Provide the (x, y) coordinate of the cell's center where the given text is located.  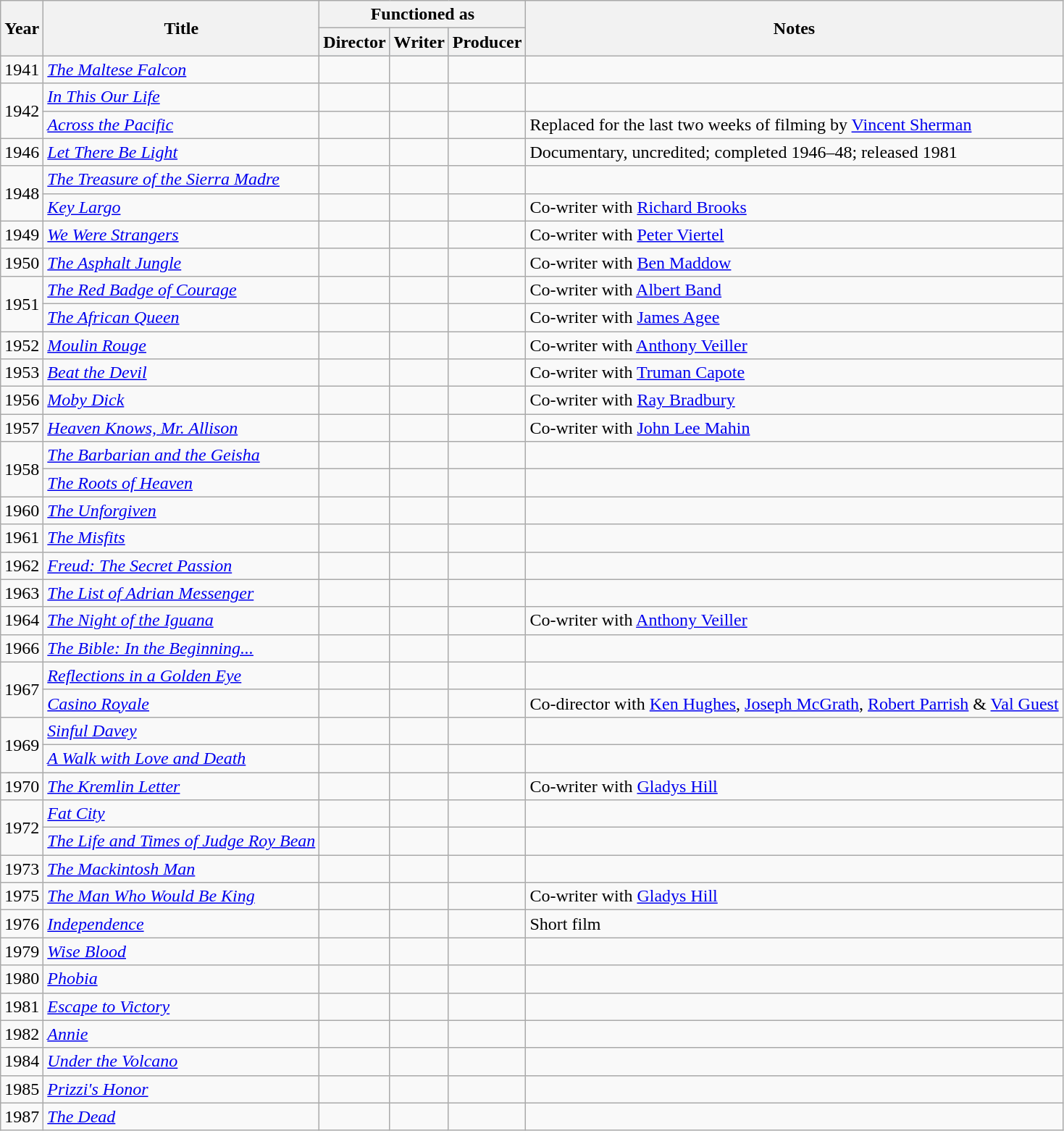
1957 (22, 428)
1980 (22, 979)
Wise Blood (181, 951)
Co-director with Ken Hughes, Joseph McGrath, Robert Parrish & Val Guest (794, 703)
The Man Who Would Be King (181, 896)
Heaven Knows, Mr. Allison (181, 428)
The Maltese Falcon (181, 70)
Co-writer with John Lee Mahin (794, 428)
Short film (794, 924)
Under the Volcano (181, 1061)
Freud: The Secret Passion (181, 565)
1964 (22, 621)
1950 (22, 262)
A Walk with Love and Death (181, 758)
Co-writer with Peter Viertel (794, 235)
1942 (22, 111)
The Unforgiven (181, 510)
1966 (22, 648)
The Asphalt Jungle (181, 262)
Title (181, 28)
1962 (22, 565)
The List of Adrian Messenger (181, 593)
Fat City (181, 814)
The Dead (181, 1117)
The Red Badge of Courage (181, 290)
1979 (22, 951)
Moby Dick (181, 400)
Key Largo (181, 207)
Annie (181, 1034)
1972 (22, 828)
Casino Royale (181, 703)
The Kremlin Letter (181, 786)
Producer (487, 42)
1956 (22, 400)
Notes (794, 28)
In This Our Life (181, 97)
1949 (22, 235)
The Bible: In the Beginning... (181, 648)
Documentary, uncredited; completed 1946–48; released 1981 (794, 152)
1948 (22, 193)
1969 (22, 744)
1952 (22, 345)
Phobia (181, 979)
Reflections in a Golden Eye (181, 676)
The Barbarian and the Geisha (181, 455)
Writer (419, 42)
Let There Be Light (181, 152)
1984 (22, 1061)
Co-writer with James Agee (794, 317)
1975 (22, 896)
1985 (22, 1089)
1946 (22, 152)
The Night of the Iguana (181, 621)
1958 (22, 469)
We Were Strangers (181, 235)
1987 (22, 1117)
1960 (22, 510)
Co-writer with Albert Band (794, 290)
The Misfits (181, 538)
1981 (22, 1006)
The Life and Times of Judge Roy Bean (181, 841)
Across the Pacific (181, 125)
1961 (22, 538)
Co-writer with Ben Maddow (794, 262)
The Roots of Heaven (181, 483)
Functioned as (423, 14)
1982 (22, 1034)
The African Queen (181, 317)
1967 (22, 689)
Moulin Rouge (181, 345)
1970 (22, 786)
Independence (181, 924)
1976 (22, 924)
Co-writer with Richard Brooks (794, 207)
1973 (22, 869)
The Treasure of the Sierra Madre (181, 180)
Co-writer with Ray Bradbury (794, 400)
Year (22, 28)
Sinful Davey (181, 731)
1953 (22, 373)
Escape to Victory (181, 1006)
1941 (22, 70)
1963 (22, 593)
Co-writer with Truman Capote (794, 373)
The Mackintosh Man (181, 869)
1951 (22, 303)
Prizzi's Honor (181, 1089)
Director (355, 42)
Replaced for the last two weeks of filming by Vincent Sherman (794, 125)
Beat the Devil (181, 373)
